Capture the cell that displays the provided text and extract its [X, Y] central coordinate. 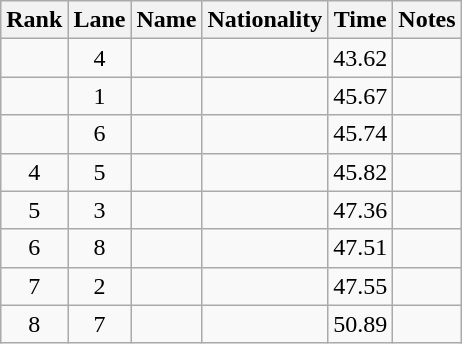
45.67 [360, 96]
43.62 [360, 58]
47.51 [360, 248]
Notes [427, 20]
50.89 [360, 324]
Rank [34, 20]
Nationality [265, 20]
45.82 [360, 172]
Lane [100, 20]
Name [166, 20]
3 [100, 210]
45.74 [360, 134]
2 [100, 286]
47.55 [360, 286]
Time [360, 20]
47.36 [360, 210]
1 [100, 96]
